Provide the [x, y] coordinate of the cell's center where the given text is located.  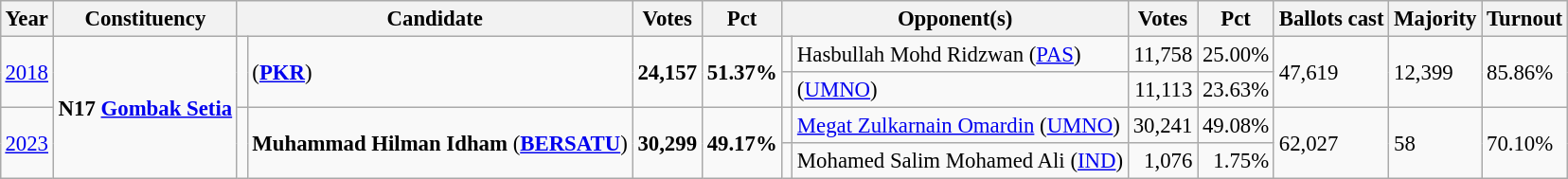
25.00% [1237, 54]
49.08% [1237, 126]
2023 [27, 144]
30,299 [667, 144]
58 [1435, 144]
Megat Zulkarnain Omardin (UMNO) [960, 126]
Candidate [435, 19]
2018 [27, 72]
24,157 [667, 72]
(PKR) [439, 72]
62,027 [1331, 144]
(UMNO) [960, 90]
N17 Gombak Setia [145, 107]
23.63% [1237, 90]
Opponent(s) [954, 19]
Mohamed Salim Mohamed Ali (IND) [960, 161]
Turnout [1524, 19]
11,113 [1163, 90]
70.10% [1524, 144]
Muhammad Hilman Idham (BERSATU) [439, 144]
Constituency [145, 19]
11,758 [1163, 54]
47,619 [1331, 72]
85.86% [1524, 72]
1,076 [1163, 161]
30,241 [1163, 126]
Hasbullah Mohd Ridzwan (PAS) [960, 54]
Ballots cast [1331, 19]
51.37% [742, 72]
12,399 [1435, 72]
49.17% [742, 144]
Majority [1435, 19]
Year [27, 19]
1.75% [1237, 161]
